Locate the cell with the specified text and output its [x, y] center coordinate. 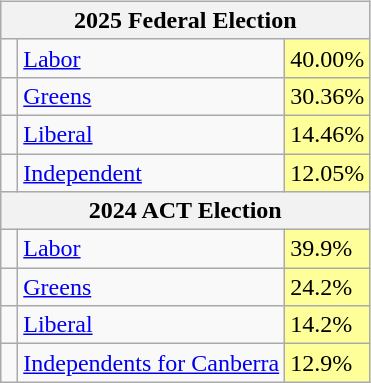
Independent [152, 173]
14.2% [328, 325]
Independents for Canberra [152, 363]
39.9% [328, 249]
12.05% [328, 173]
14.46% [328, 134]
2024 ACT Election [186, 211]
24.2% [328, 287]
2025 Federal Election [186, 20]
40.00% [328, 58]
30.36% [328, 96]
12.9% [328, 363]
